Locate the cell with the specified text and output its (x, y) center coordinate. 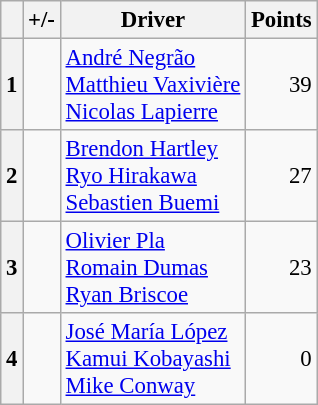
2 (12, 176)
1 (12, 85)
27 (282, 176)
Brendon Hartley Ryo Hirakawa Sebastien Buemi (152, 176)
3 (12, 268)
+/- (42, 20)
23 (282, 268)
0 (282, 359)
José María López Kamui Kobayashi Mike Conway (152, 359)
Olivier Pla Romain Dumas Ryan Briscoe (152, 268)
39 (282, 85)
4 (12, 359)
Driver (152, 20)
Points (282, 20)
André Negrão Matthieu Vaxivière Nicolas Lapierre (152, 85)
